Determine the (x, y) coordinate at the center of the cell enclosing the given text.  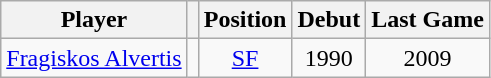
Fragiskos Alvertis (94, 58)
SF (245, 58)
Last Game (428, 20)
1990 (329, 58)
2009 (428, 58)
Position (245, 20)
Player (94, 20)
Debut (329, 20)
